Provide the [X, Y] coordinate of the cell's center where the given text is located.  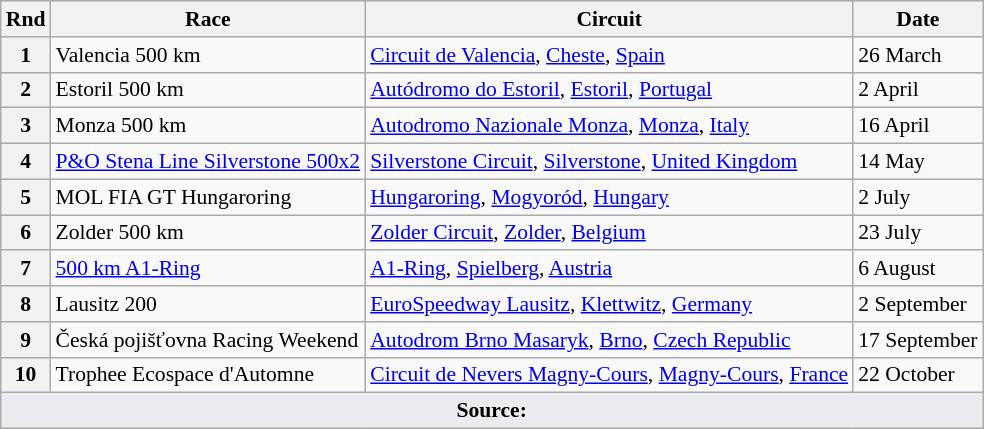
P&O Stena Line Silverstone 500x2 [208, 162]
14 May [918, 162]
Date [918, 19]
Autodrom Brno Masaryk, Brno, Czech Republic [609, 340]
1 [26, 55]
Trophee Ecospace d'Automne [208, 375]
Autódromo do Estoril, Estoril, Portugal [609, 90]
8 [26, 304]
Circuit de Nevers Magny-Cours, Magny-Cours, France [609, 375]
9 [26, 340]
7 [26, 269]
Circuit [609, 19]
26 March [918, 55]
Monza 500 km [208, 126]
Estoril 500 km [208, 90]
MOL FIA GT Hungaroring [208, 197]
10 [26, 375]
23 July [918, 233]
2 July [918, 197]
22 October [918, 375]
2 April [918, 90]
Circuit de Valencia, Cheste, Spain [609, 55]
A1-Ring, Spielberg, Austria [609, 269]
2 September [918, 304]
Rnd [26, 19]
Silverstone Circuit, Silverstone, United Kingdom [609, 162]
2 [26, 90]
Race [208, 19]
Autodromo Nazionale Monza, Monza, Italy [609, 126]
3 [26, 126]
500 km A1-Ring [208, 269]
Zolder Circuit, Zolder, Belgium [609, 233]
Zolder 500 km [208, 233]
EuroSpeedway Lausitz, Klettwitz, Germany [609, 304]
6 [26, 233]
16 April [918, 126]
4 [26, 162]
Lausitz 200 [208, 304]
17 September [918, 340]
Source: [492, 411]
Valencia 500 km [208, 55]
Hungaroring, Mogyoród, Hungary [609, 197]
5 [26, 197]
Česká pojišťovna Racing Weekend [208, 340]
6 August [918, 269]
